Pinpoint the cell where the given text exists, returning its (x, y) midpoint coordinate. 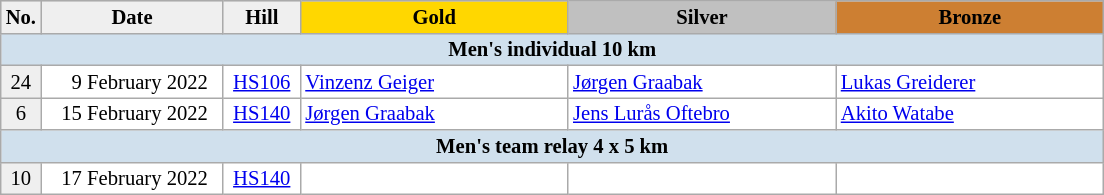
Men's team relay 4 x 5 km (552, 146)
10 (21, 178)
Akito Watabe (970, 113)
No. (21, 16)
Silver (702, 16)
Men's individual 10 km (552, 49)
24 (21, 81)
9 February 2022 (132, 81)
Gold (434, 16)
6 (21, 113)
HS106 (262, 81)
Hill (262, 16)
17 February 2022 (132, 178)
Jens Lurås Oftebro (702, 113)
Lukas Greiderer (970, 81)
15 February 2022 (132, 113)
Vinzenz Geiger (434, 81)
Bronze (970, 16)
Date (132, 16)
